Return (X, Y) of the center of cell containing provided text 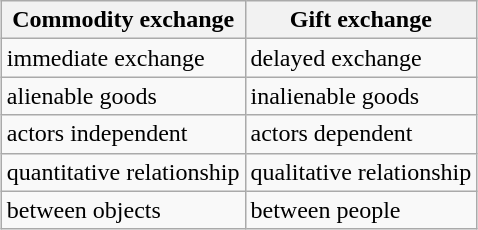
qualitative relationship (361, 172)
between people (361, 210)
alienable goods (123, 96)
actors dependent (361, 134)
inalienable goods (361, 96)
quantitative relationship (123, 172)
immediate exchange (123, 58)
between objects (123, 210)
Gift exchange (361, 20)
actors independent (123, 134)
Commodity exchange (123, 20)
delayed exchange (361, 58)
